Locate the cell with the specified text and output its (X, Y) center coordinate. 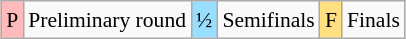
Finals (374, 20)
F (331, 20)
½ (204, 20)
Preliminary round (107, 20)
P (12, 20)
Semifinals (268, 20)
